Identify which cell holds the provided text, then report its (X, Y) central coordinate. 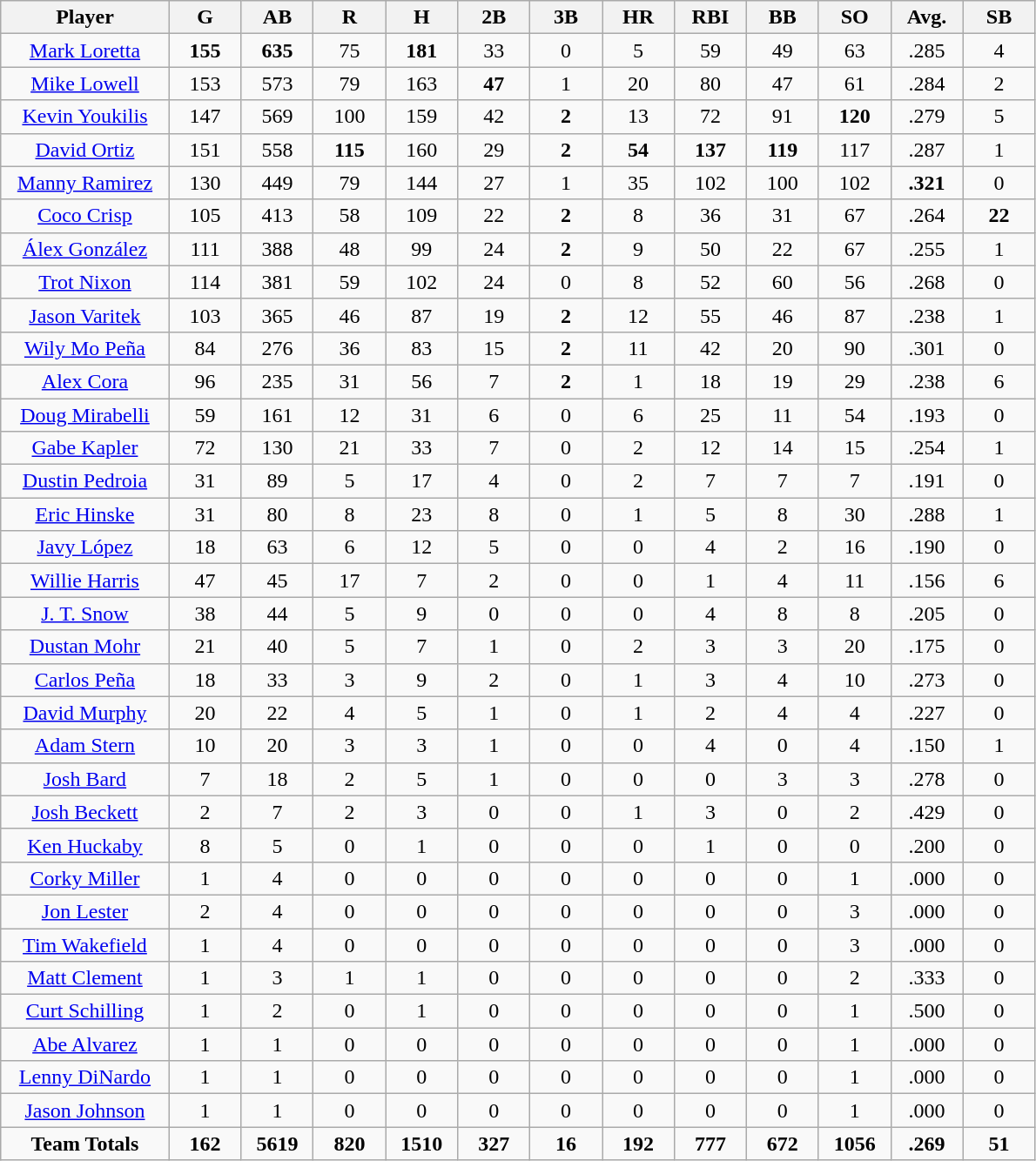
Gabe Kapler (85, 448)
61 (855, 84)
Ken Huckaby (85, 845)
151 (205, 150)
573 (277, 84)
1056 (855, 1144)
51 (999, 1144)
.205 (926, 614)
Corky Miller (85, 878)
235 (277, 381)
.150 (926, 746)
.278 (926, 779)
.268 (926, 282)
27 (494, 183)
60 (782, 282)
G (205, 17)
Willie Harris (85, 580)
Lenny DiNardo (85, 1077)
89 (277, 481)
160 (421, 150)
.264 (926, 216)
Carlos Peña (85, 680)
Trot Nixon (85, 282)
413 (277, 216)
1510 (421, 1144)
58 (350, 216)
38 (205, 614)
Eric Hinske (85, 514)
Adam Stern (85, 746)
14 (782, 448)
159 (421, 117)
Curt Schilling (85, 1011)
109 (421, 216)
137 (710, 150)
161 (277, 415)
90 (855, 348)
147 (205, 117)
103 (205, 315)
.288 (926, 514)
192 (639, 1144)
48 (350, 249)
49 (782, 50)
RBI (710, 17)
449 (277, 183)
365 (277, 315)
163 (421, 84)
.254 (926, 448)
119 (782, 150)
Manny Ramirez (85, 183)
777 (710, 1144)
3B (566, 17)
Jason Varitek (85, 315)
40 (277, 647)
.190 (926, 547)
Doug Mirabelli (85, 415)
.301 (926, 348)
44 (277, 614)
84 (205, 348)
Mike Lowell (85, 84)
569 (277, 117)
181 (421, 50)
820 (350, 1144)
.269 (926, 1144)
558 (277, 150)
.191 (926, 481)
153 (205, 84)
99 (421, 249)
2B (494, 17)
155 (205, 50)
.255 (926, 249)
.321 (926, 183)
25 (710, 415)
13 (639, 117)
Matt Clement (85, 978)
35 (639, 183)
635 (277, 50)
Jon Lester (85, 911)
.284 (926, 84)
.156 (926, 580)
David Ortiz (85, 150)
115 (350, 150)
162 (205, 1144)
Álex González (85, 249)
Josh Beckett (85, 812)
Dustin Pedroia (85, 481)
117 (855, 150)
HR (639, 17)
.200 (926, 845)
114 (205, 282)
Josh Bard (85, 779)
327 (494, 1144)
Avg. (926, 17)
388 (277, 249)
AB (277, 17)
Mark Loretta (85, 50)
Alex Cora (85, 381)
55 (710, 315)
Team Totals (85, 1144)
.193 (926, 415)
J. T. Snow (85, 614)
50 (710, 249)
276 (277, 348)
144 (421, 183)
Player (85, 17)
R (350, 17)
.333 (926, 978)
.279 (926, 117)
.227 (926, 713)
45 (277, 580)
5619 (277, 1144)
30 (855, 514)
Abe Alvarez (85, 1044)
52 (710, 282)
.175 (926, 647)
SO (855, 17)
BB (782, 17)
Tim Wakefield (85, 944)
111 (205, 249)
Kevin Youkilis (85, 117)
672 (782, 1144)
.285 (926, 50)
Wily Mo Peña (85, 348)
Dustan Mohr (85, 647)
Jason Johnson (85, 1111)
83 (421, 348)
David Murphy (85, 713)
.287 (926, 150)
120 (855, 117)
.273 (926, 680)
H (421, 17)
Javy López (85, 547)
SB (999, 17)
Coco Crisp (85, 216)
23 (421, 514)
381 (277, 282)
.429 (926, 812)
.500 (926, 1011)
91 (782, 117)
75 (350, 50)
96 (205, 381)
105 (205, 216)
